Return (X, Y) of the center of cell containing provided text 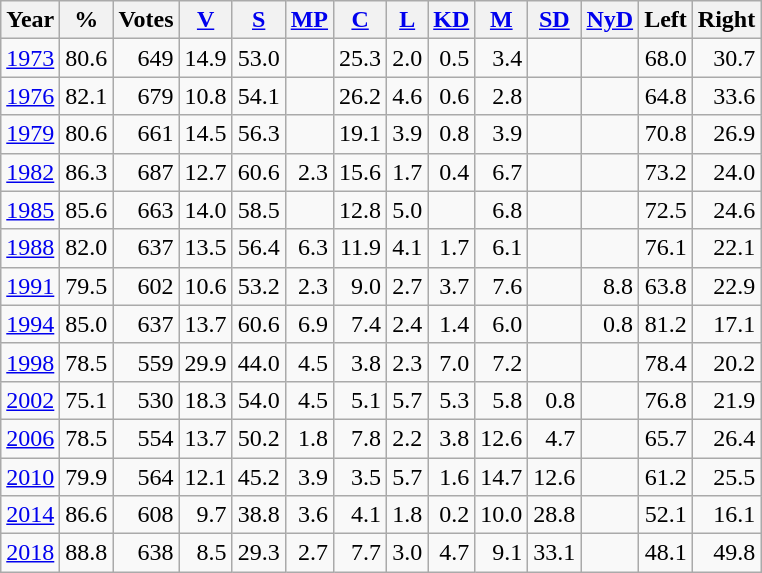
564 (146, 477)
1976 (30, 96)
49.8 (726, 553)
5.3 (452, 400)
Left (666, 20)
9.0 (360, 286)
33.6 (726, 96)
3.6 (309, 515)
2.8 (502, 96)
1994 (30, 324)
1973 (30, 58)
11.9 (360, 248)
3.4 (502, 58)
2018 (30, 553)
50.2 (258, 438)
68.0 (666, 58)
6.8 (502, 210)
73.2 (666, 172)
12.1 (206, 477)
86.3 (86, 172)
76.8 (666, 400)
602 (146, 286)
5.8 (502, 400)
8.8 (610, 286)
85.6 (86, 210)
2006 (30, 438)
0.5 (452, 58)
54.1 (258, 96)
6.7 (502, 172)
14.7 (502, 477)
63.8 (666, 286)
28.8 (554, 515)
14.5 (206, 134)
88.8 (86, 553)
9.1 (502, 553)
2.0 (408, 58)
3.0 (408, 553)
1998 (30, 362)
679 (146, 96)
30.7 (726, 58)
687 (146, 172)
82.1 (86, 96)
530 (146, 400)
29.3 (258, 553)
72.5 (666, 210)
559 (146, 362)
13.5 (206, 248)
2.4 (408, 324)
661 (146, 134)
2014 (30, 515)
1.6 (452, 477)
C (360, 20)
8.5 (206, 553)
64.8 (666, 96)
Year (30, 20)
7.4 (360, 324)
22.1 (726, 248)
25.5 (726, 477)
SD (554, 20)
1982 (30, 172)
Votes (146, 20)
21.9 (726, 400)
MP (309, 20)
24.6 (726, 210)
1991 (30, 286)
10.8 (206, 96)
17.1 (726, 324)
33.1 (554, 553)
S (258, 20)
5.0 (408, 210)
10.6 (206, 286)
38.8 (258, 515)
29.9 (206, 362)
19.1 (360, 134)
54.0 (258, 400)
52.1 (666, 515)
78.4 (666, 362)
79.5 (86, 286)
649 (146, 58)
26.2 (360, 96)
76.1 (666, 248)
10.0 (502, 515)
81.2 (666, 324)
25.3 (360, 58)
7.2 (502, 362)
3.7 (452, 286)
1.4 (452, 324)
14.9 (206, 58)
V (206, 20)
20.2 (726, 362)
4.6 (408, 96)
56.4 (258, 248)
12.7 (206, 172)
0.4 (452, 172)
24.0 (726, 172)
NyD (610, 20)
58.5 (258, 210)
1988 (30, 248)
53.0 (258, 58)
6.0 (502, 324)
Right (726, 20)
65.7 (666, 438)
638 (146, 553)
75.1 (86, 400)
15.6 (360, 172)
6.3 (309, 248)
53.2 (258, 286)
L (408, 20)
48.1 (666, 553)
12.8 (360, 210)
2010 (30, 477)
26.4 (726, 438)
2.2 (408, 438)
7.0 (452, 362)
1979 (30, 134)
79.9 (86, 477)
85.0 (86, 324)
22.9 (726, 286)
2002 (30, 400)
86.6 (86, 515)
7.6 (502, 286)
70.8 (666, 134)
M (502, 20)
9.7 (206, 515)
61.2 (666, 477)
5.1 (360, 400)
6.9 (309, 324)
% (86, 20)
18.3 (206, 400)
0.2 (452, 515)
7.7 (360, 553)
26.9 (726, 134)
7.8 (360, 438)
554 (146, 438)
1985 (30, 210)
6.1 (502, 248)
KD (452, 20)
44.0 (258, 362)
608 (146, 515)
0.6 (452, 96)
3.5 (360, 477)
82.0 (86, 248)
45.2 (258, 477)
16.1 (726, 515)
14.0 (206, 210)
56.3 (258, 134)
663 (146, 210)
